Return [X, Y] of the center of cell containing provided text 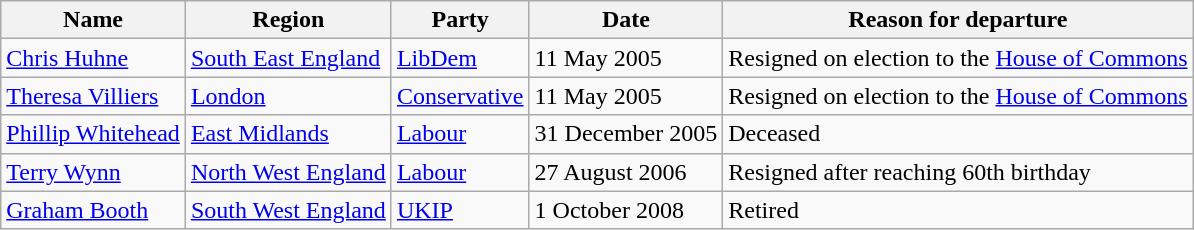
1 October 2008 [626, 210]
Reason for departure [958, 20]
Theresa Villiers [94, 96]
Phillip Whitehead [94, 134]
Region [288, 20]
Deceased [958, 134]
27 August 2006 [626, 172]
Graham Booth [94, 210]
Conservative [460, 96]
South East England [288, 58]
Party [460, 20]
London [288, 96]
Date [626, 20]
North West England [288, 172]
LibDem [460, 58]
Terry Wynn [94, 172]
Retired [958, 210]
UKIP [460, 210]
Resigned after reaching 60th birthday [958, 172]
East Midlands [288, 134]
Name [94, 20]
31 December 2005 [626, 134]
Chris Huhne [94, 58]
South West England [288, 210]
